Pinpoint the cell where the given text exists, returning its [x, y] midpoint coordinate. 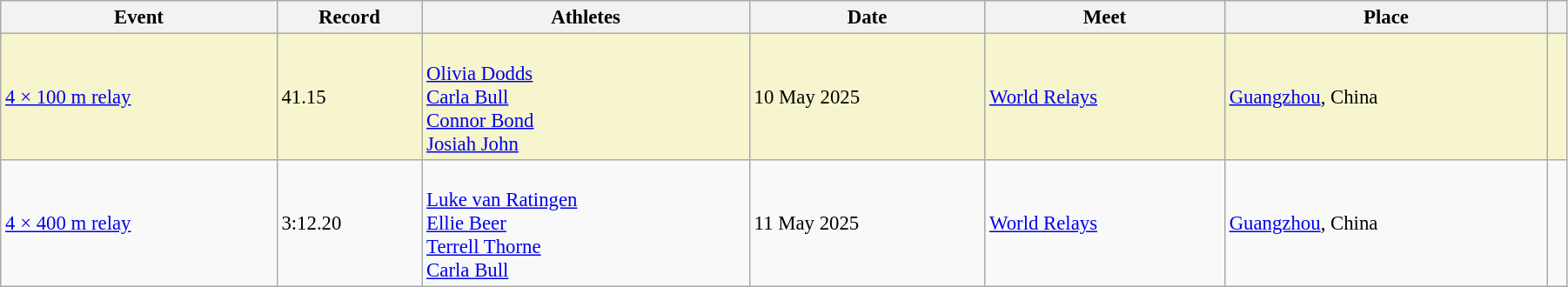
4 × 400 m relay [139, 224]
Athletes [586, 17]
Date [867, 17]
4 × 100 m relay [139, 97]
Olivia DoddsCarla BullConnor BondJosiah John [586, 97]
10 May 2025 [867, 97]
3:12.20 [350, 224]
11 May 2025 [867, 224]
Meet [1105, 17]
Luke van RatingenEllie BeerTerrell ThorneCarla Bull [586, 224]
41.15 [350, 97]
Place [1385, 17]
Record [350, 17]
Event [139, 17]
